Search for the cell housing the specified text and yield its [x, y] center coordinate. 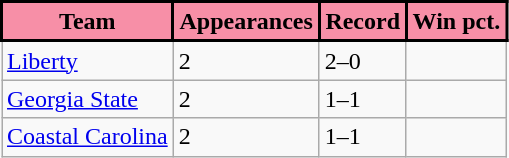
Georgia State [88, 99]
Record [362, 22]
Team [88, 22]
Liberty [88, 60]
Appearances [246, 22]
2–0 [362, 60]
Win pct. [456, 22]
Coastal Carolina [88, 137]
